Locate the cell with the specified text and output its (x, y) center coordinate. 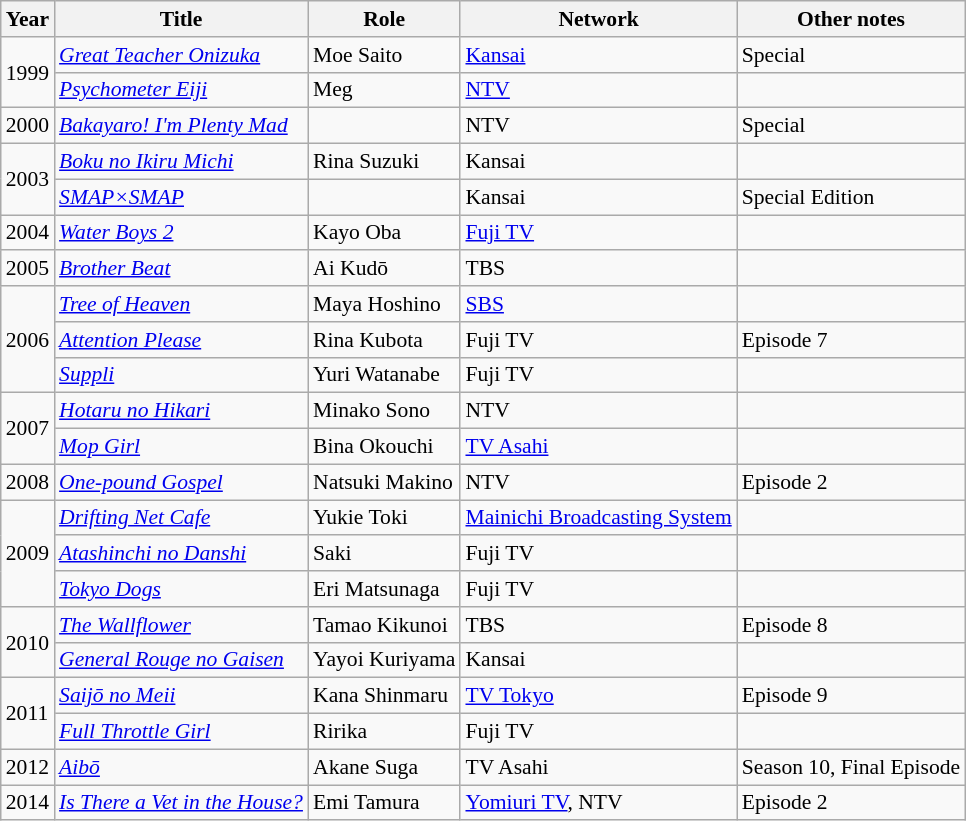
Attention Please (181, 340)
2007 (28, 428)
2000 (28, 126)
1999 (28, 72)
Episode 9 (851, 696)
One-pound Gospel (181, 482)
Saijō no Meii (181, 696)
2014 (28, 803)
2011 (28, 714)
Saki (384, 554)
Eri Matsunaga (384, 589)
Brother Beat (181, 269)
Year (28, 19)
Maya Hoshino (384, 304)
2003 (28, 180)
Special Edition (851, 197)
Atashinchi no Danshi (181, 554)
Great Teacher Onizuka (181, 55)
2008 (28, 482)
Akane Suga (384, 767)
Drifting Net Cafe (181, 518)
Season 10, Final Episode (851, 767)
Tokyo Dogs (181, 589)
Rina Kubota (384, 340)
TV Tokyo (598, 696)
Kana Shinmaru (384, 696)
Bina Okouchi (384, 447)
Psychometer Eiji (181, 90)
Water Boys 2 (181, 233)
Ririka (384, 732)
Rina Suzuki (384, 162)
Natsuki Makino (384, 482)
Ai Kudō (384, 269)
Yuri Watanabe (384, 375)
Bakayaro! I'm Plenty Mad (181, 126)
Mainichi Broadcasting System (598, 518)
Tree of Heaven (181, 304)
Tamao Kikunoi (384, 625)
Mop Girl (181, 447)
Other notes (851, 19)
SBS (598, 304)
Suppli (181, 375)
Episode 8 (851, 625)
The Wallflower (181, 625)
Yomiuri TV, NTV (598, 803)
Is There a Vet in the House? (181, 803)
2005 (28, 269)
Full Throttle Girl (181, 732)
2006 (28, 340)
Yayoi Kuriyama (384, 660)
General Rouge no Gaisen (181, 660)
Aibō (181, 767)
Emi Tamura (384, 803)
Title (181, 19)
Minako Sono (384, 411)
2004 (28, 233)
Episode 7 (851, 340)
SMAP×SMAP (181, 197)
Yukie Toki (384, 518)
Kayo Oba (384, 233)
2009 (28, 554)
Hotaru no Hikari (181, 411)
2012 (28, 767)
Moe Saito (384, 55)
Network (598, 19)
Meg (384, 90)
Role (384, 19)
Boku no Ikiru Michi (181, 162)
2010 (28, 642)
